Return the [x, y] coordinate for the center point of the cell that contains the specified text.  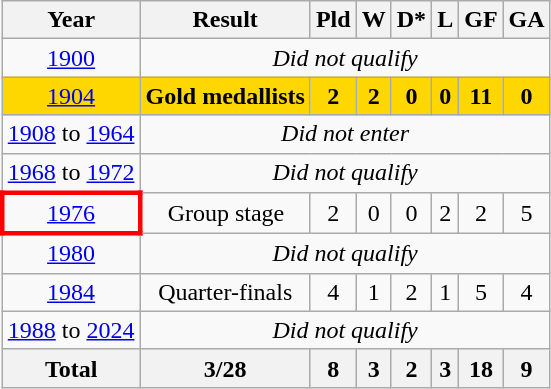
1900 [71, 58]
Group stage [225, 214]
1984 [71, 292]
Result [225, 20]
1976 [71, 214]
1980 [71, 254]
GA [526, 20]
1904 [71, 96]
1988 to 2024 [71, 330]
18 [481, 368]
Year [71, 20]
D* [411, 20]
9 [526, 368]
Gold medallists [225, 96]
GF [481, 20]
W [374, 20]
Quarter-finals [225, 292]
11 [481, 96]
L [446, 20]
1908 to 1964 [71, 134]
Did not enter [345, 134]
8 [333, 368]
1968 to 1972 [71, 173]
Total [71, 368]
Pld [333, 20]
3/28 [225, 368]
